Search for the cell housing the specified text and yield its (x, y) center coordinate. 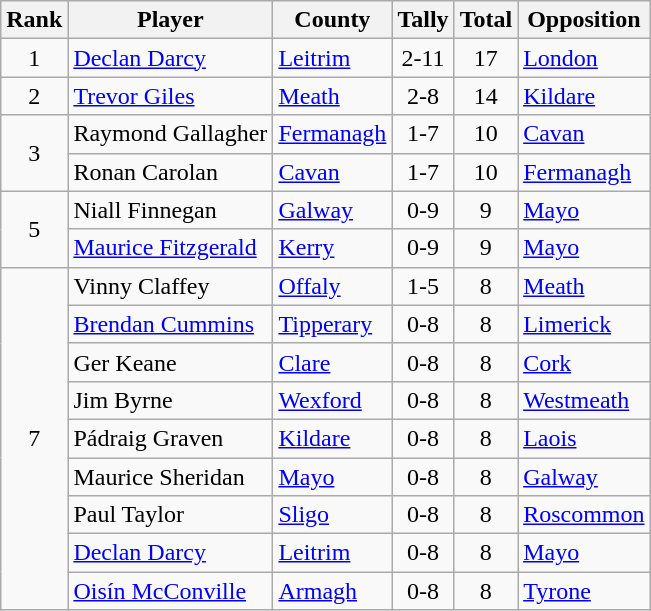
17 (486, 58)
2-11 (423, 58)
1-5 (423, 286)
London (584, 58)
3 (34, 153)
Total (486, 20)
Westmeath (584, 400)
Opposition (584, 20)
Laois (584, 438)
Sligo (332, 515)
Vinny Claffey (170, 286)
Tipperary (332, 324)
Clare (332, 362)
Kerry (332, 248)
Brendan Cummins (170, 324)
Maurice Fitzgerald (170, 248)
7 (34, 438)
Offaly (332, 286)
Ronan Carolan (170, 172)
Tally (423, 20)
Limerick (584, 324)
Tyrone (584, 591)
Roscommon (584, 515)
Pádraig Graven (170, 438)
2-8 (423, 96)
Raymond Gallagher (170, 134)
1 (34, 58)
Trevor Giles (170, 96)
Cork (584, 362)
Maurice Sheridan (170, 477)
Oisín McConville (170, 591)
Rank (34, 20)
Wexford (332, 400)
5 (34, 229)
Player (170, 20)
Niall Finnegan (170, 210)
Ger Keane (170, 362)
2 (34, 96)
Jim Byrne (170, 400)
Paul Taylor (170, 515)
County (332, 20)
14 (486, 96)
Armagh (332, 591)
